From the cell containing the given text, extract its center point as (x, y) coordinate. 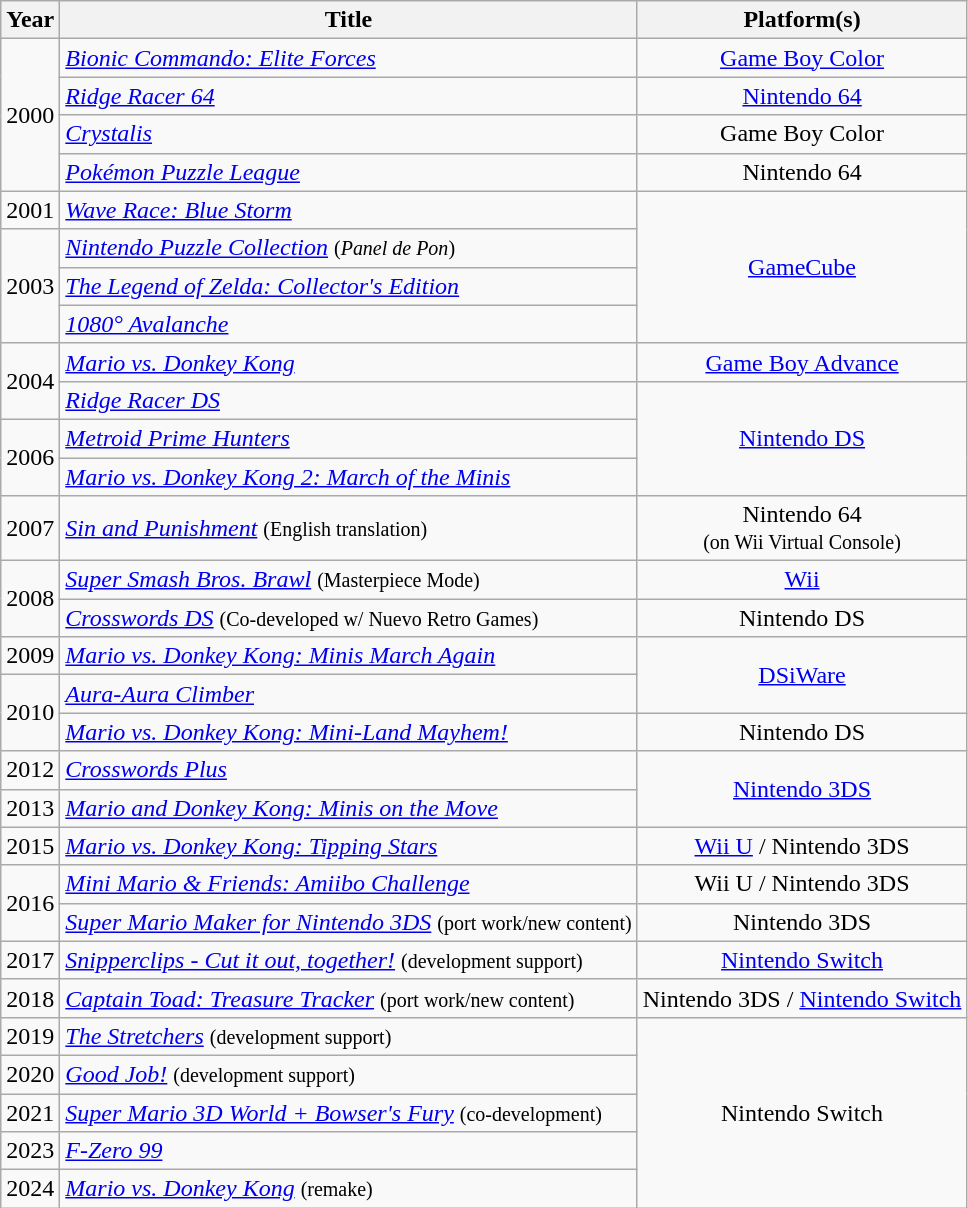
2016 (30, 903)
2006 (30, 457)
Super Mario Maker for Nintendo 3DS (port work/new content) (348, 922)
Year (30, 20)
2013 (30, 808)
Metroid Prime Hunters (348, 438)
2009 (30, 656)
2012 (30, 770)
Platform(s) (802, 20)
2024 (30, 1189)
Wave Race: Blue Storm (348, 210)
2001 (30, 210)
Super Mario 3D World + Bowser's Fury (co-development) (348, 1113)
2017 (30, 960)
The Legend of Zelda: Collector's Edition (348, 286)
Mario vs. Donkey Kong (348, 362)
Bionic Commando: Elite Forces (348, 58)
Sin and Punishment (English translation) (348, 528)
2018 (30, 998)
2021 (30, 1113)
Ridge Racer 64 (348, 96)
Mario vs. Donkey Kong (remake) (348, 1189)
Mario vs. Donkey Kong: Tipping Stars (348, 846)
2000 (30, 115)
Good Job! (development support) (348, 1074)
2010 (30, 713)
Mario vs. Donkey Kong 2: March of the Minis (348, 477)
Nintendo 3DS / Nintendo Switch (802, 998)
Pokémon Puzzle League (348, 172)
2023 (30, 1151)
2020 (30, 1074)
The Stretchers (development support) (348, 1036)
Nintendo Puzzle Collection (Panel de Pon) (348, 248)
Mario and Donkey Kong: Minis on the Move (348, 808)
Crystalis (348, 134)
Captain Toad: Treasure Tracker (port work/new content) (348, 998)
2004 (30, 381)
Mini Mario & Friends: Amiibo Challenge (348, 884)
2008 (30, 599)
Crosswords DS (Co-developed w/ Nuevo Retro Games) (348, 618)
2019 (30, 1036)
Ridge Racer DS (348, 400)
2003 (30, 286)
Mario vs. Donkey Kong: Minis March Again (348, 656)
F-Zero 99 (348, 1151)
Nintendo 64(on Wii Virtual Console) (802, 528)
2015 (30, 846)
Wii (802, 580)
GameCube (802, 267)
Aura-Aura Climber (348, 694)
Mario vs. Donkey Kong: Mini-Land Mayhem! (348, 732)
DSiWare (802, 675)
Crosswords Plus (348, 770)
Title (348, 20)
Snipperclips - Cut it out, together! (development support) (348, 960)
2007 (30, 528)
1080° Avalanche (348, 324)
Game Boy Advance (802, 362)
Super Smash Bros. Brawl (Masterpiece Mode) (348, 580)
